Scan for the cell matching the given text and deliver its [X, Y] coordinate at center. 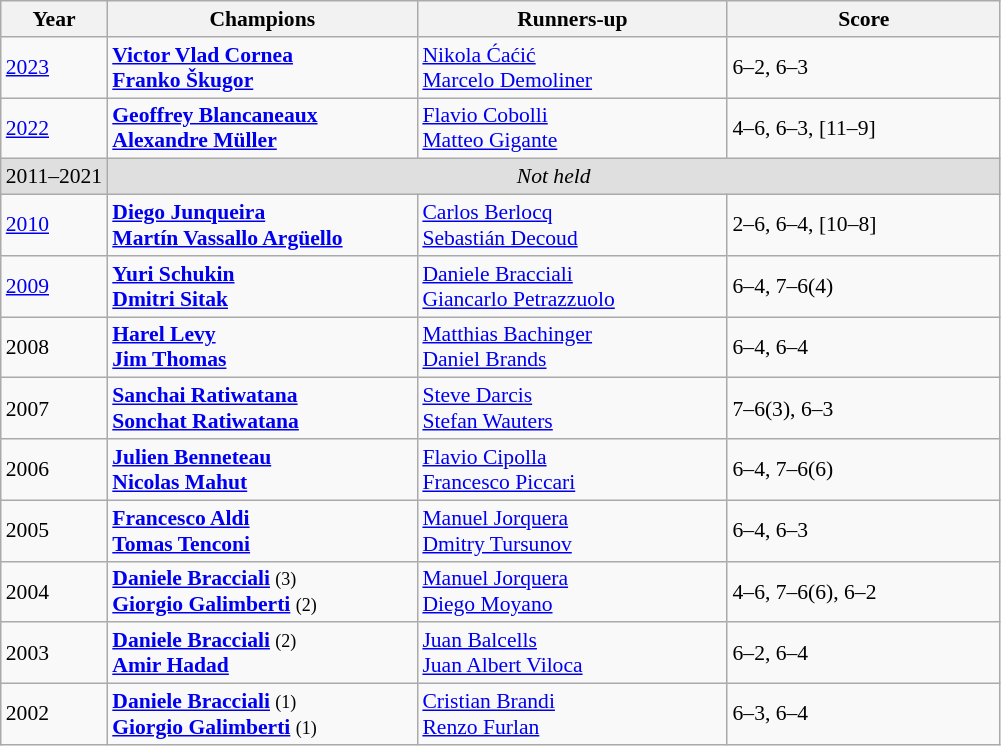
2010 [54, 226]
2003 [54, 654]
2011–2021 [54, 177]
6–3, 6–4 [864, 714]
Flavio Cipolla Francesco Piccari [572, 470]
2022 [54, 128]
Champions [262, 19]
Nikola Ćaćić Marcelo Demoliner [572, 68]
Geoffrey Blancaneaux Alexandre Müller [262, 128]
2008 [54, 348]
2004 [54, 592]
Daniele Bracciali (2) Amir Hadad [262, 654]
6–4, 6–3 [864, 530]
Matthias Bachinger Daniel Brands [572, 348]
4–6, 7–6(6), 6–2 [864, 592]
2009 [54, 286]
Francesco Aldi Tomas Tenconi [262, 530]
Victor Vlad Cornea Franko Škugor [262, 68]
6–2, 6–3 [864, 68]
Daniele Bracciali (3) Giorgio Galimberti (2) [262, 592]
Score [864, 19]
2–6, 6–4, [10–8] [864, 226]
Daniele Bracciali Giancarlo Petrazzuolo [572, 286]
Cristian Brandi Renzo Furlan [572, 714]
Not held [554, 177]
2005 [54, 530]
2023 [54, 68]
Julien Benneteau Nicolas Mahut [262, 470]
6–4, 6–4 [864, 348]
2002 [54, 714]
Yuri Schukin Dmitri Sitak [262, 286]
Carlos Berlocq Sebastián Decoud [572, 226]
4–6, 6–3, [11–9] [864, 128]
Manuel Jorquera Dmitry Tursunov [572, 530]
6–4, 7–6(4) [864, 286]
Manuel Jorquera Diego Moyano [572, 592]
Juan Balcells Juan Albert Viloca [572, 654]
Diego Junqueira Martín Vassallo Argüello [262, 226]
Runners-up [572, 19]
2007 [54, 408]
Harel Levy Jim Thomas [262, 348]
Daniele Bracciali (1) Giorgio Galimberti (1) [262, 714]
2006 [54, 470]
Sanchai Ratiwatana Sonchat Ratiwatana [262, 408]
Flavio Cobolli Matteo Gigante [572, 128]
6–4, 7–6(6) [864, 470]
6–2, 6–4 [864, 654]
7–6(3), 6–3 [864, 408]
Year [54, 19]
Steve Darcis Stefan Wauters [572, 408]
